Scan for the cell matching the given text and deliver its [X, Y] coordinate at center. 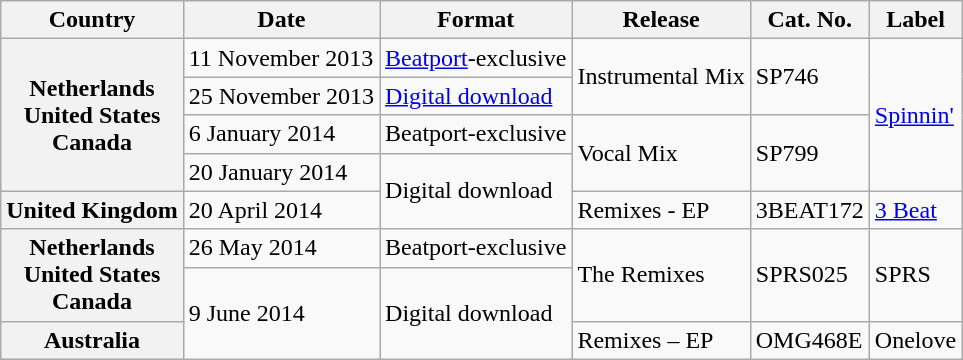
25 November 2013 [281, 96]
Date [281, 20]
Format [476, 20]
Release [661, 20]
SP799 [810, 153]
SPRS [915, 275]
SPRS025 [810, 275]
Australia [92, 340]
Spinnin' [915, 115]
Country [92, 20]
3BEAT172 [810, 210]
Remixes - EP [661, 210]
OMG468E [810, 340]
Vocal Mix [661, 153]
SP746 [810, 77]
Label [915, 20]
Onelove [915, 340]
Remixes – EP [661, 340]
3 Beat [915, 210]
11 November 2013 [281, 58]
20 January 2014 [281, 172]
20 April 2014 [281, 210]
26 May 2014 [281, 248]
Cat. No. [810, 20]
United Kingdom [92, 210]
The Remixes [661, 275]
6 January 2014 [281, 134]
Instrumental Mix [661, 77]
9 June 2014 [281, 313]
